Detect which cell encompasses the target text, then output its [x, y] center coordinate. 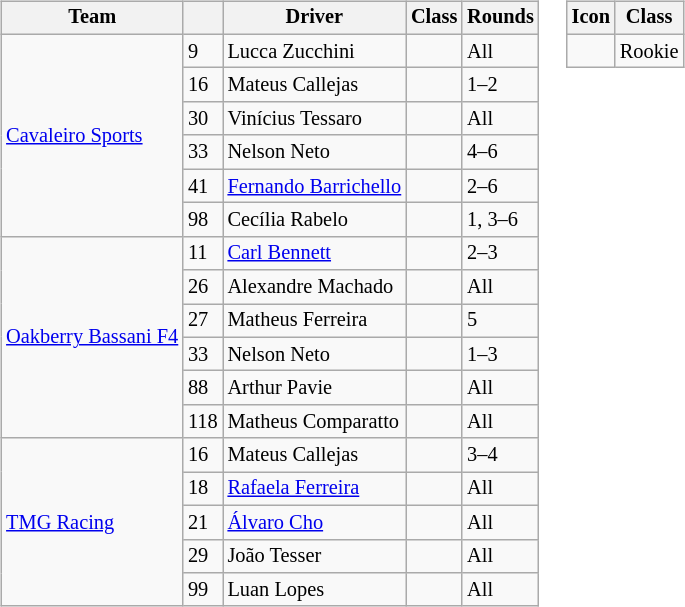
2–6 [500, 186]
1–2 [500, 85]
Driver [314, 18]
1–3 [500, 354]
Alexandre Machado [314, 287]
TMG Racing [92, 522]
21 [202, 522]
Carl Bennett [314, 253]
Team [92, 18]
Rafaela Ferreira [314, 489]
11 [202, 253]
Vinícius Tessaro [314, 119]
Icon [591, 18]
1, 3–6 [500, 220]
Cavaleiro Sports [92, 135]
29 [202, 556]
2–3 [500, 253]
41 [202, 186]
Fernando Barrichello [314, 186]
Luan Lopes [314, 590]
26 [202, 287]
3–4 [500, 455]
Rookie [650, 51]
9 [202, 51]
Arthur Pavie [314, 388]
30 [202, 119]
118 [202, 422]
18 [202, 489]
99 [202, 590]
Lucca Zucchini [314, 51]
Rounds [500, 18]
Matheus Ferreira [314, 321]
Matheus Comparatto [314, 422]
4–6 [500, 152]
27 [202, 321]
5 [500, 321]
98 [202, 220]
Cecília Rabelo [314, 220]
Oakberry Bassani F4 [92, 337]
João Tesser [314, 556]
88 [202, 388]
Álvaro Cho [314, 522]
